Extract the [X, Y] coordinate from the center of the cell holding the provided text.  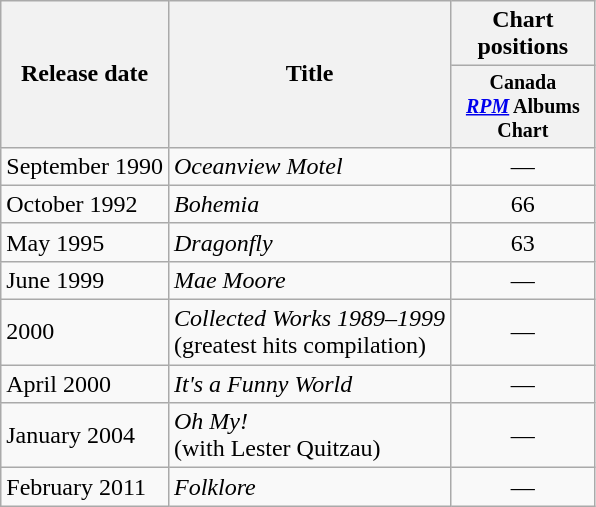
June 1999 [85, 280]
Oceanview Motel [309, 166]
Oh My!(with Lester Quitzau) [309, 436]
Mae Moore [309, 280]
September 1990 [85, 166]
It's a Funny World [309, 384]
April 2000 [85, 384]
Dragonfly [309, 242]
Release date [85, 74]
Chart positions [523, 34]
Collected Works 1989–1999(greatest hits compilation) [309, 332]
Folklore [309, 487]
February 2011 [85, 487]
Bohemia [309, 204]
66 [523, 204]
May 1995 [85, 242]
January 2004 [85, 436]
63 [523, 242]
October 1992 [85, 204]
Title [309, 74]
2000 [85, 332]
CanadaRPM Albums Chart [523, 106]
